Identify which cell holds the provided text, then report its [X, Y] central coordinate. 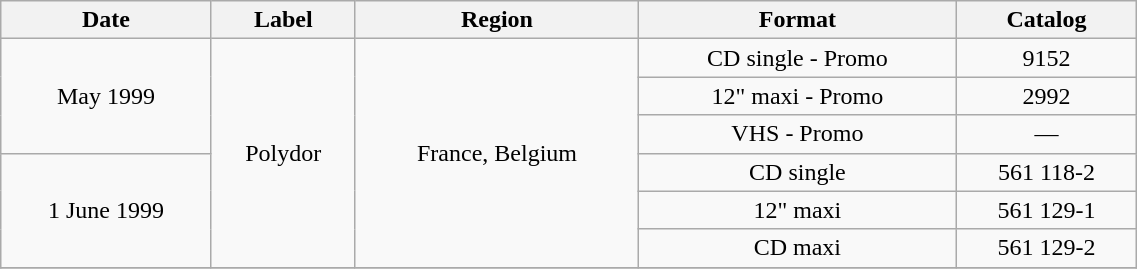
Format [798, 20]
May 1999 [106, 96]
561 129-1 [1046, 210]
Label [283, 20]
CD maxi [798, 248]
Date [106, 20]
France, Belgium [496, 153]
12" maxi - Promo [798, 96]
9152 [1046, 58]
CD single [798, 172]
1 June 1999 [106, 210]
Region [496, 20]
561 129-2 [1046, 248]
12" maxi [798, 210]
2992 [1046, 96]
Polydor [283, 153]
Catalog [1046, 20]
561 118-2 [1046, 172]
— [1046, 134]
VHS - Promo [798, 134]
CD single - Promo [798, 58]
